Pinpoint the cell where the given text exists, returning its (x, y) midpoint coordinate. 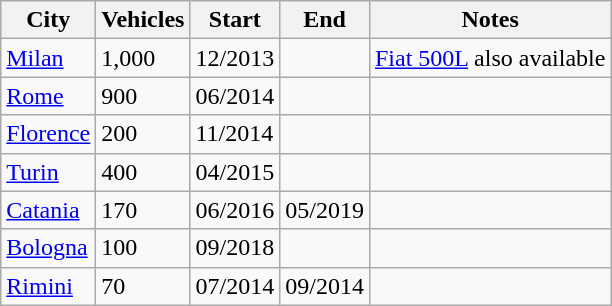
09/2018 (235, 248)
1,000 (143, 58)
Start (235, 20)
06/2016 (235, 210)
Turin (48, 172)
06/2014 (235, 96)
Vehicles (143, 20)
04/2015 (235, 172)
07/2014 (235, 286)
Milan (48, 58)
11/2014 (235, 134)
Florence (48, 134)
End (325, 20)
170 (143, 210)
Rimini (48, 286)
Fiat 500L also available (490, 58)
Catania (48, 210)
Bologna (48, 248)
09/2014 (325, 286)
100 (143, 248)
400 (143, 172)
Rome (48, 96)
200 (143, 134)
City (48, 20)
Notes (490, 20)
12/2013 (235, 58)
05/2019 (325, 210)
70 (143, 286)
900 (143, 96)
